Search for the cell housing the specified text and yield its [x, y] center coordinate. 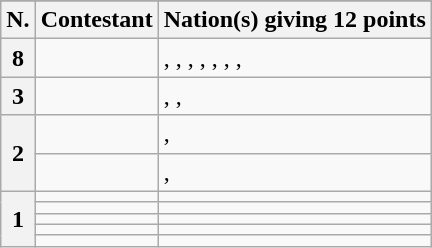
1 [18, 218]
, , , , , , , [294, 58]
8 [18, 58]
2 [18, 153]
Nation(s) giving 12 points [294, 20]
N. [18, 20]
, , [294, 96]
Contestant [96, 20]
3 [18, 96]
